Output the (X, Y) coordinate of the center of the cell containing the given text.  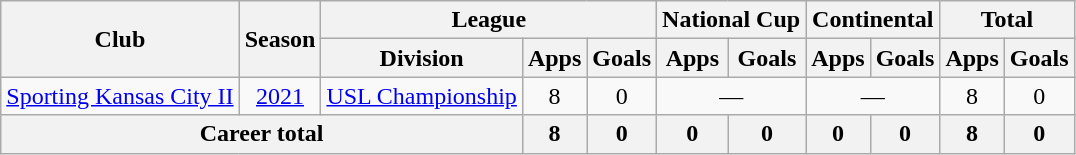
National Cup (732, 20)
League (489, 20)
Career total (262, 134)
2021 (280, 96)
Sporting Kansas City II (120, 96)
Total (1007, 20)
USL Championship (422, 96)
Division (422, 58)
Club (120, 39)
Season (280, 39)
Continental (873, 20)
